Detect which cell encompasses the target text, then output its [x, y] center coordinate. 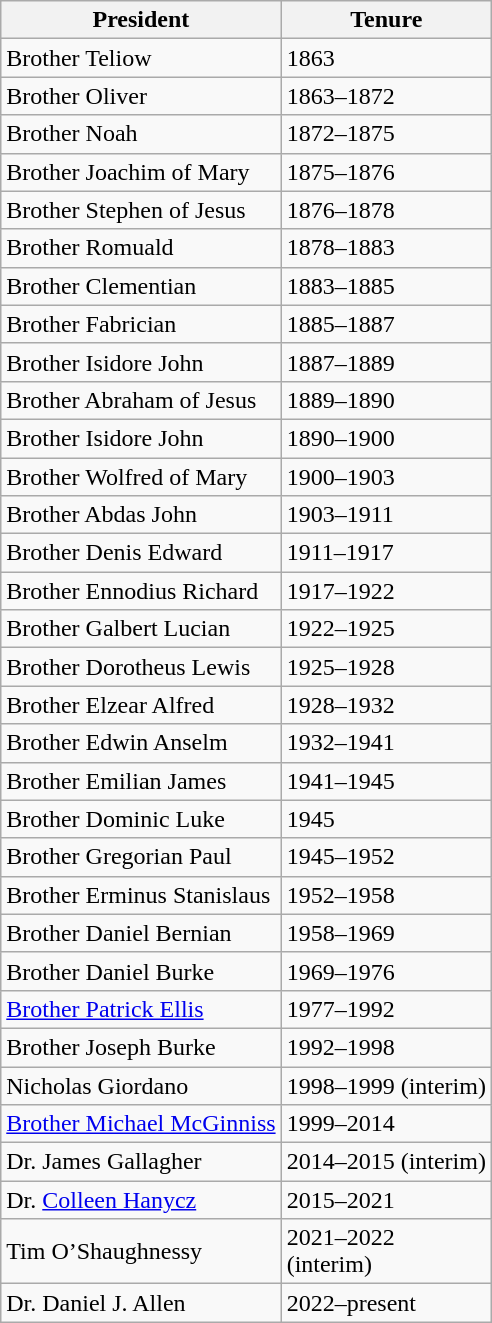
Brother Dominic Luke [141, 819]
Brother Daniel Burke [141, 971]
1992–1998 [386, 1047]
1999–2014 [386, 1124]
1863–1872 [386, 96]
Brother Wolfred of Mary [141, 477]
Brother Erminus Stanislaus [141, 895]
Brother Noah [141, 134]
2014–2015 (interim) [386, 1162]
Tenure [386, 20]
1887–1889 [386, 362]
Brother Gregorian Paul [141, 857]
Brother Stephen of Jesus [141, 210]
1925–1928 [386, 667]
Brother Emilian James [141, 781]
1928–1932 [386, 705]
Brother Elzear Alfred [141, 705]
1883–1885 [386, 286]
1911–1917 [386, 553]
1885–1887 [386, 324]
1945–1952 [386, 857]
1875–1876 [386, 172]
1932–1941 [386, 743]
1900–1903 [386, 477]
Brother Michael McGinniss [141, 1124]
Brother Ennodius Richard [141, 591]
1922–1925 [386, 629]
1977–1992 [386, 1009]
Brother Daniel Bernian [141, 933]
2015–2021 [386, 1200]
1958–1969 [386, 933]
Brother Patrick Ellis [141, 1009]
1872–1875 [386, 134]
President [141, 20]
Dr. Daniel J. Allen [141, 1303]
Brother Fabrician [141, 324]
1945 [386, 819]
1890–1900 [386, 438]
Brother Edwin Anselm [141, 743]
Brother Oliver [141, 96]
Brother Abdas John [141, 515]
1863 [386, 58]
Brother Joachim of Mary [141, 172]
2021–2022(interim) [386, 1252]
1876–1878 [386, 210]
Nicholas Giordano [141, 1085]
1969–1976 [386, 971]
Brother Galbert Lucian [141, 629]
1878–1883 [386, 248]
Brother Denis Edward [141, 553]
1998–1999 (interim) [386, 1085]
Brother Joseph Burke [141, 1047]
Brother Teliow [141, 58]
Brother Clementian [141, 286]
Dr. James Gallagher [141, 1162]
Tim O’Shaughnessy [141, 1252]
Brother Abraham of Jesus [141, 400]
1941–1945 [386, 781]
1889–1890 [386, 400]
Dr. Colleen Hanycz [141, 1200]
1952–1958 [386, 895]
1917–1922 [386, 591]
Brother Dorotheus Lewis [141, 667]
2022–present [386, 1303]
Brother Romuald [141, 248]
1903–1911 [386, 515]
